Find where the given text appears and provide that cell's center as (X, Y) coordinate. 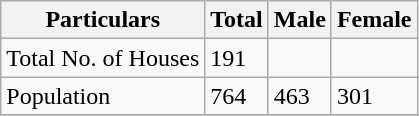
Female (374, 20)
301 (374, 96)
191 (237, 58)
Male (300, 20)
Total No. of Houses (103, 58)
764 (237, 96)
463 (300, 96)
Total (237, 20)
Particulars (103, 20)
Population (103, 96)
